From the cell containing the given text, extract its center point as (X, Y) coordinate. 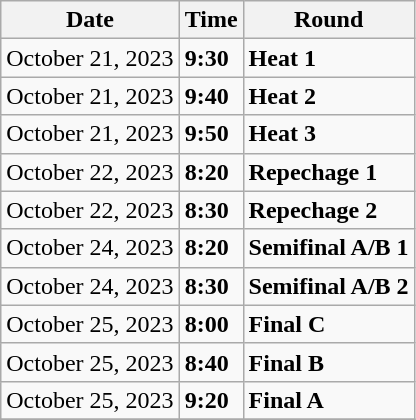
9:50 (211, 134)
Date (90, 20)
Heat 2 (328, 96)
9:40 (211, 96)
Repechage 1 (328, 172)
8:40 (211, 362)
Final A (328, 400)
Repechage 2 (328, 210)
Heat 1 (328, 58)
Heat 3 (328, 134)
Semifinal A/B 1 (328, 248)
9:30 (211, 58)
Time (211, 20)
Final C (328, 324)
Final B (328, 362)
9:20 (211, 400)
Semifinal A/B 2 (328, 286)
8:00 (211, 324)
Round (328, 20)
